For the text-containing cell, return its midpoint in (X, Y) coordinate format. 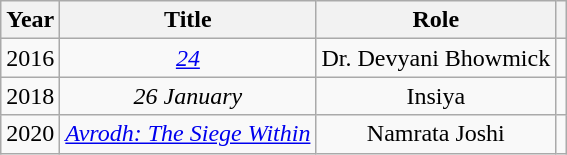
26 January (188, 96)
Dr. Devyani Bhowmick (436, 58)
2016 (30, 58)
Namrata Joshi (436, 134)
24 (188, 58)
Title (188, 20)
Insiya (436, 96)
Year (30, 20)
2020 (30, 134)
Avrodh: The Siege Within (188, 134)
Role (436, 20)
2018 (30, 96)
